From the cell containing the given text, extract its center point as (X, Y) coordinate. 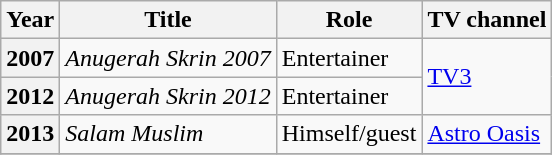
Anugerah Skrin 2007 (168, 58)
2013 (30, 134)
2012 (30, 96)
Astro Oasis (487, 134)
Title (168, 20)
Himself/guest (349, 134)
Salam Muslim (168, 134)
Anugerah Skrin 2012 (168, 96)
Role (349, 20)
Year (30, 20)
TV3 (487, 77)
TV channel (487, 20)
2007 (30, 58)
